Search for the cell housing the specified text and yield its [x, y] center coordinate. 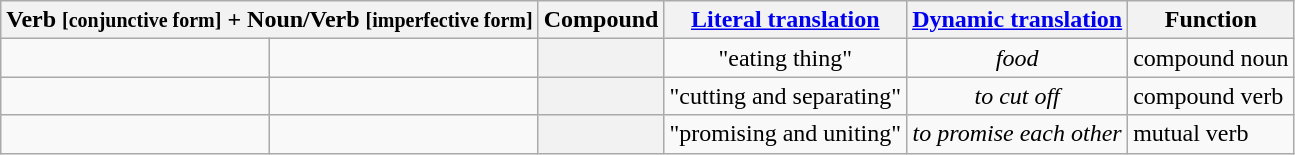
"cutting and separating" [786, 96]
compound noun [1211, 58]
Literal translation [786, 20]
"promising and uniting" [786, 134]
mutual verb [1211, 134]
to promise each other [1018, 134]
Dynamic translation [1018, 20]
Verb [conjunctive form] + Noun/Verb [imperfective form] [270, 20]
Compound [601, 20]
"eating thing" [786, 58]
food [1018, 58]
compound verb [1211, 96]
to cut off [1018, 96]
Function [1211, 20]
